Provide the (x, y) coordinate of the cell's center where the given text is located.  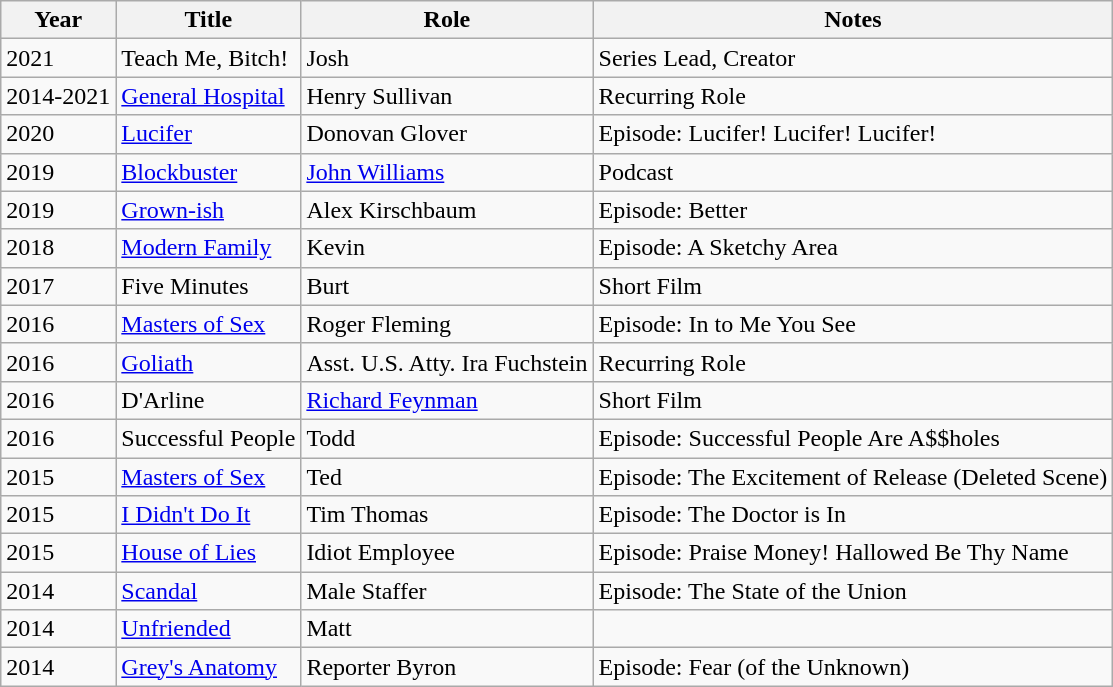
Notes (853, 20)
2018 (58, 248)
House of Lies (208, 553)
Episode: Lucifer! Lucifer! Lucifer! (853, 134)
Episode: Fear (of the Unknown) (853, 667)
Five Minutes (208, 286)
2017 (58, 286)
Episode: The Doctor is In (853, 515)
2014-2021 (58, 96)
Donovan Glover (447, 134)
Successful People (208, 438)
Episode: In to Me You See (853, 324)
Grey's Anatomy (208, 667)
Lucifer (208, 134)
Ted (447, 477)
Modern Family (208, 248)
Grown-ish (208, 210)
Burt (447, 286)
Richard Feynman (447, 400)
Scandal (208, 591)
Year (58, 20)
Alex Kirschbaum (447, 210)
Episode: Better (853, 210)
Title (208, 20)
Tim Thomas (447, 515)
2020 (58, 134)
Josh (447, 58)
Role (447, 20)
Series Lead, Creator (853, 58)
Reporter Byron (447, 667)
John Williams (447, 172)
Blockbuster (208, 172)
Podcast (853, 172)
Episode: Successful People Are A$$holes (853, 438)
Goliath (208, 362)
2021 (58, 58)
Episode: Praise Money! Hallowed Be Thy Name (853, 553)
Roger Fleming (447, 324)
Episode: The State of the Union (853, 591)
Episode: A Sketchy Area (853, 248)
Henry Sullivan (447, 96)
Unfriended (208, 629)
Asst. U.S. Atty. Ira Fuchstein (447, 362)
Episode: The Excitement of Release (Deleted Scene) (853, 477)
I Didn't Do It (208, 515)
General Hospital (208, 96)
Male Staffer (447, 591)
Teach Me, Bitch! (208, 58)
Idiot Employee (447, 553)
Matt (447, 629)
Todd (447, 438)
D'Arline (208, 400)
Kevin (447, 248)
